Pinpoint the cell where the given text exists, returning its (X, Y) midpoint coordinate. 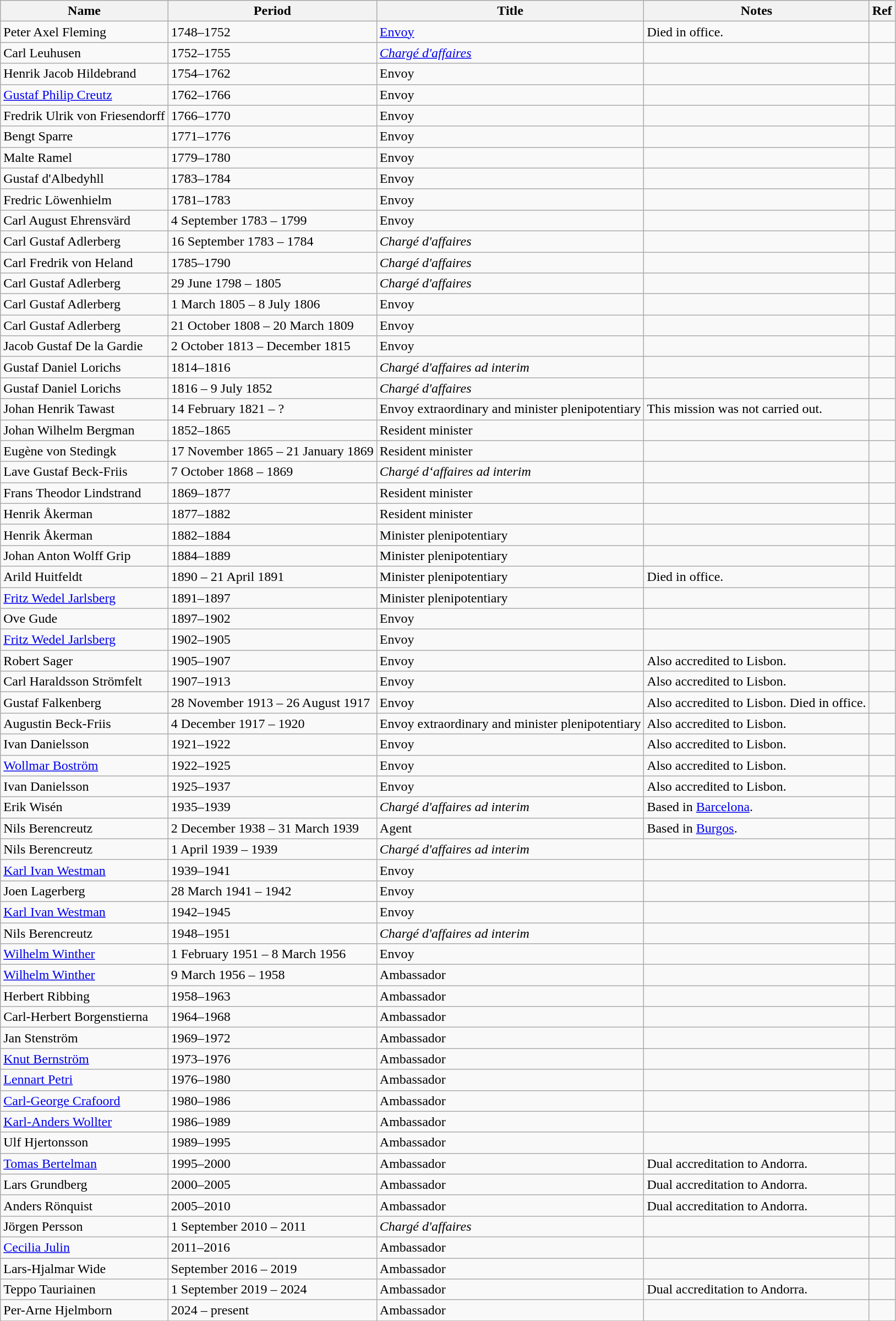
1816 – 9 July 1852 (272, 388)
1814–1816 (272, 367)
1948–1951 (272, 933)
1986–1989 (272, 1122)
Ulf Hjertonsson (85, 1143)
Lars-Hjalmar Wide (85, 1268)
1 September 2019 – 2024 (272, 1290)
1877–1882 (272, 514)
1922–1925 (272, 765)
Based in Burgos. (756, 828)
16 September 1783 – 1784 (272, 241)
Gustaf d'Albedyhll (85, 178)
1779–1780 (272, 157)
1921–1922 (272, 744)
1748–1752 (272, 32)
Robert Sager (85, 661)
1752–1755 (272, 53)
14 February 1821 – ? (272, 409)
1969–1972 (272, 1038)
Johan Anton Wolff Grip (85, 556)
Ove Gude (85, 619)
Carl Leuhusen (85, 53)
1891–1897 (272, 597)
1 September 2010 – 2011 (272, 1226)
1905–1907 (272, 661)
Erik Wisén (85, 807)
1884–1889 (272, 556)
1754–1762 (272, 74)
1925–1937 (272, 786)
Wollmar Boström (85, 765)
1958–1963 (272, 996)
1939–1941 (272, 870)
Jan Stenström (85, 1038)
Augustin Beck-Friis (85, 724)
1964–1968 (272, 1017)
Lennart Petri (85, 1080)
Notes (756, 11)
1785–1790 (272, 263)
Herbert Ribbing (85, 996)
Tomas Bertelman (85, 1164)
Jörgen Persson (85, 1226)
28 March 1941 – 1942 (272, 891)
1762–1766 (272, 95)
2011–2016 (272, 1247)
Frans Theodor Lindstrand (85, 493)
Henrik Jacob Hildebrand (85, 74)
1902–1905 (272, 640)
Period (272, 11)
1771–1776 (272, 137)
1882–1884 (272, 535)
1 February 1951 – 8 March 1956 (272, 954)
28 November 1913 – 26 August 1917 (272, 703)
1781–1783 (272, 199)
Carl Haraldsson Strömfelt (85, 682)
Johan Wilhelm Bergman (85, 430)
September 2016 – 2019 (272, 1268)
1 April 1939 – 1939 (272, 849)
Name (85, 11)
17 November 1865 – 21 January 1869 (272, 451)
2000–2005 (272, 1184)
Lars Grundberg (85, 1184)
1890 – 21 April 1891 (272, 577)
Knut Bernström (85, 1059)
4 December 1917 – 1920 (272, 724)
7 October 1868 – 1869 (272, 472)
Jacob Gustaf De la Gardie (85, 346)
1942–1945 (272, 912)
1897–1902 (272, 619)
Arild Huitfeldt (85, 577)
1989–1995 (272, 1143)
Gustaf Falkenberg (85, 703)
Carl Fredrik von Heland (85, 263)
Ref (882, 11)
Title (510, 11)
This mission was not carried out. (756, 409)
9 March 1956 – 1958 (272, 975)
Fredric Löwenhielm (85, 199)
2024 – present (272, 1311)
Gustaf Philip Creutz (85, 95)
Cecilia Julin (85, 1247)
1980–1986 (272, 1101)
1907–1913 (272, 682)
1766–1770 (272, 116)
Lave Gustaf Beck-Friis (85, 472)
Malte Ramel (85, 157)
Carl August Ehrensvärd (85, 220)
Agent (510, 828)
Eugène von Stedingk (85, 451)
2005–2010 (272, 1205)
Per-Arne Hjelmborn (85, 1311)
1852–1865 (272, 430)
Anders Rönquist (85, 1205)
Carl-George Crafoord (85, 1101)
1973–1976 (272, 1059)
Peter Axel Fleming (85, 32)
Teppo Tauriainen (85, 1290)
4 September 1783 – 1799 (272, 220)
1935–1939 (272, 807)
2 December 1938 – 31 March 1939 (272, 828)
Bengt Sparre (85, 137)
Karl-Anders Wollter (85, 1122)
Johan Henrik Tawast (85, 409)
1869–1877 (272, 493)
Also accredited to Lisbon. Died in office. (756, 703)
21 October 1808 – 20 March 1809 (272, 325)
Based in Barcelona. (756, 807)
1 March 1805 – 8 July 1806 (272, 305)
Joen Lagerberg (85, 891)
Chargé d‘affaires ad interim (510, 472)
Carl-Herbert Borgenstierna (85, 1017)
1995–2000 (272, 1164)
Fredrik Ulrik von Friesendorff (85, 116)
29 June 1798 – 1805 (272, 284)
1783–1784 (272, 178)
1976–1980 (272, 1080)
2 October 1813 – December 1815 (272, 346)
